Capture the cell that displays the provided text and extract its [x, y] central coordinate. 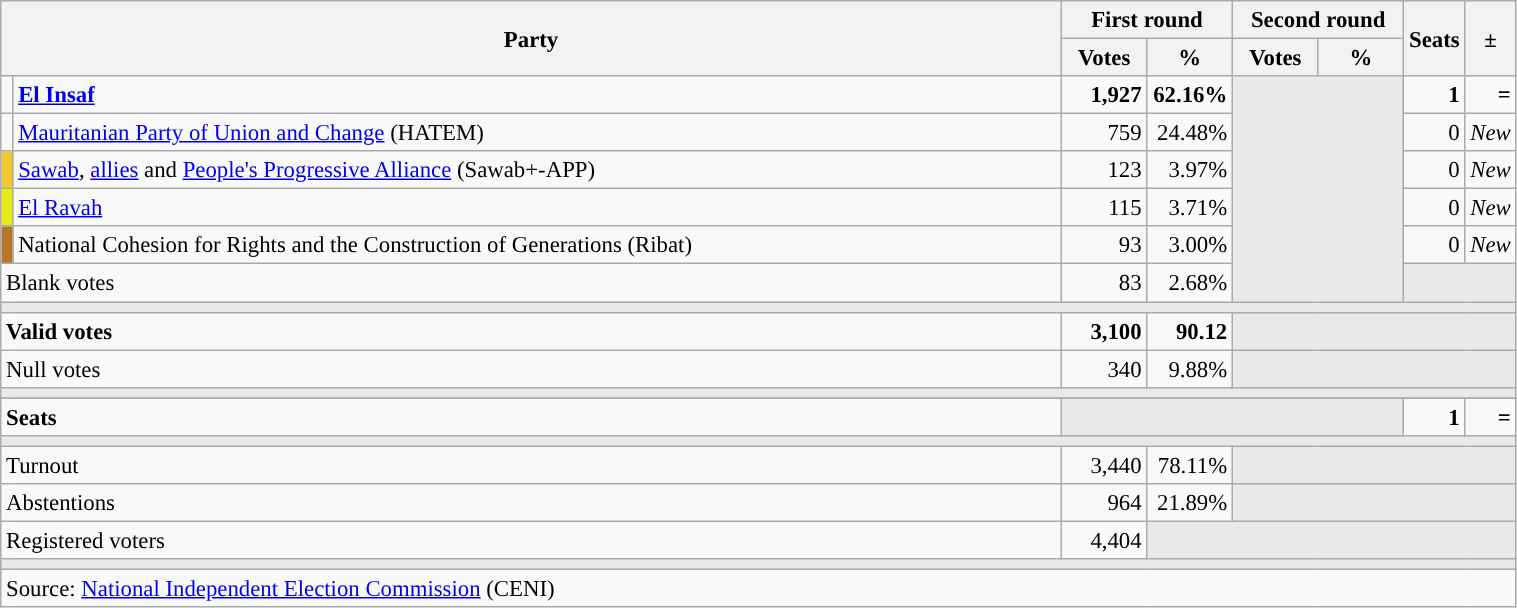
21.89% [1190, 503]
El Ravah [537, 208]
First round [1146, 20]
90.12 [1190, 331]
759 [1104, 133]
9.88% [1190, 369]
3.71% [1190, 208]
3,100 [1104, 331]
Sawab, allies and People's Progressive Alliance (Sawab+-APP) [537, 170]
± [1490, 38]
3.00% [1190, 245]
24.48% [1190, 133]
Turnout [532, 465]
Registered voters [532, 540]
Valid votes [532, 331]
93 [1104, 245]
Blank votes [532, 283]
Second round [1318, 20]
1,927 [1104, 95]
78.11% [1190, 465]
Null votes [532, 369]
115 [1104, 208]
National Cohesion for Rights and the Construction of Generations (Ribat) [537, 245]
4,404 [1104, 540]
964 [1104, 503]
3.97% [1190, 170]
3,440 [1104, 465]
Mauritanian Party of Union and Change (HATEM) [537, 133]
El Insaf [537, 95]
Source: National Independent Election Commission (CENI) [758, 589]
340 [1104, 369]
83 [1104, 283]
Abstentions [532, 503]
62.16% [1190, 95]
2.68% [1190, 283]
Party [532, 38]
123 [1104, 170]
